Search for the cell housing the specified text and yield its (X, Y) center coordinate. 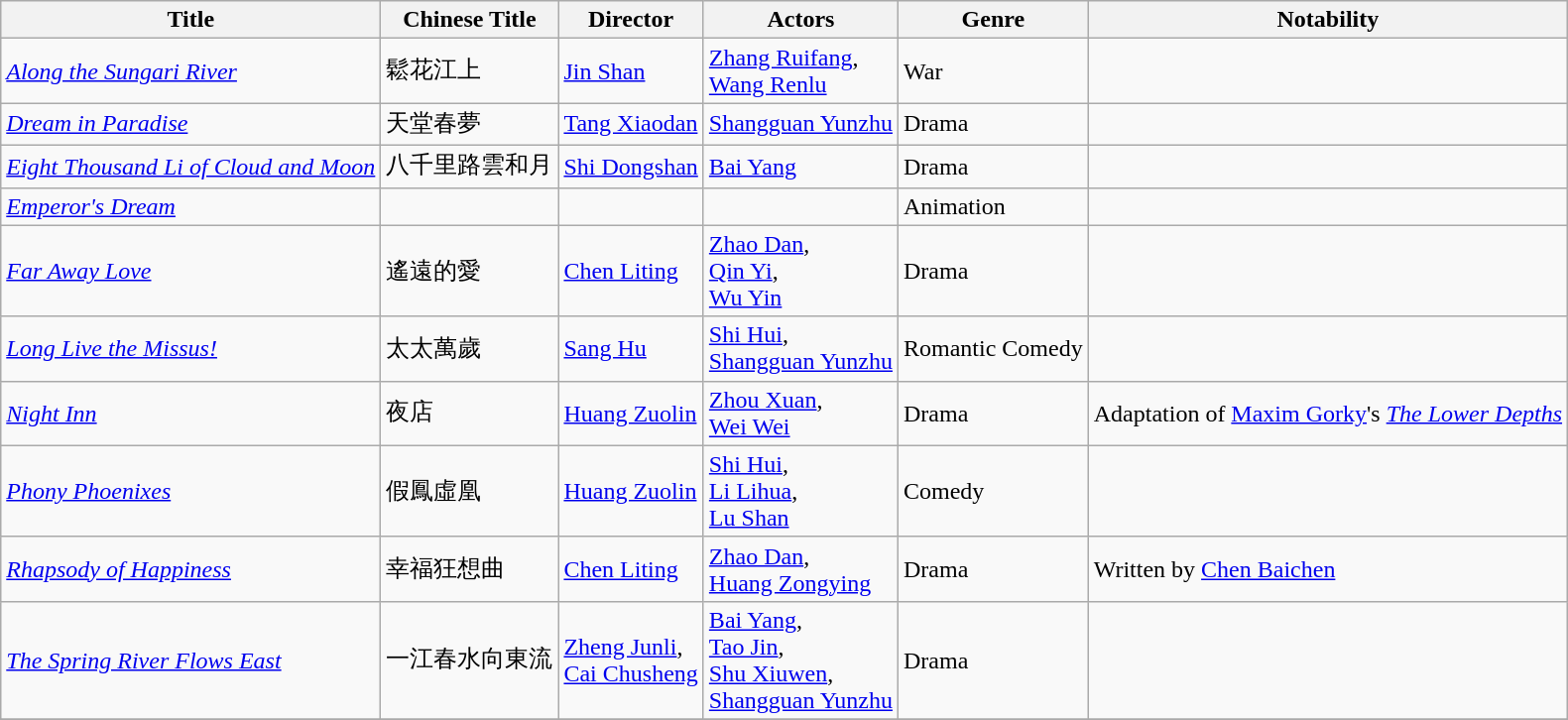
Actors (800, 20)
Eight Thousand Li of Cloud and Moon (190, 167)
Long Live the Missus! (190, 349)
Genre (993, 20)
幸福狂想曲 (470, 569)
War (993, 71)
Adaptation of Maxim Gorky's The Lower Depths (1327, 413)
Emperor's Dream (190, 206)
天堂春夢 (470, 125)
Shi Dongshan (631, 167)
八千里路雲和月 (470, 167)
Rhapsody of Happiness (190, 569)
Along the Sungari River (190, 71)
Romantic Comedy (993, 349)
The Spring River Flows East (190, 660)
Zhao Dan,Huang Zongying (800, 569)
Tang Xiaodan (631, 125)
Sang Hu (631, 349)
太太萬歲 (470, 349)
Director (631, 20)
Zhao Dan,Qin Yi,Wu Yin (800, 271)
Notability (1327, 20)
Shangguan Yunzhu (800, 125)
Zhang Ruifang,Wang Renlu (800, 71)
Shi Hui,Shangguan Yunzhu (800, 349)
Zheng Junli,Cai Chusheng (631, 660)
Bai Yang,Tao Jin,Shu Xiuwen,Shangguan Yunzhu (800, 660)
Written by Chen Baichen (1327, 569)
Comedy (993, 491)
鬆花江上 (470, 71)
Animation (993, 206)
Phony Phoenixes (190, 491)
假鳳虛凰 (470, 491)
Zhou Xuan,Wei Wei (800, 413)
Far Away Love (190, 271)
Dream in Paradise (190, 125)
遙遠的愛 (470, 271)
Title (190, 20)
夜店 (470, 413)
Shi Hui,Li Lihua,Lu Shan (800, 491)
Jin Shan (631, 71)
Bai Yang (800, 167)
一江春水向東流 (470, 660)
Night Inn (190, 413)
Chinese Title (470, 20)
